Search for the cell housing the specified text and yield its [x, y] center coordinate. 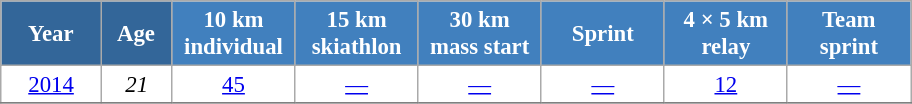
21 [136, 85]
2014 [52, 85]
Age [136, 34]
15 km skiathlon [356, 34]
12 [726, 85]
Year [52, 34]
4 × 5 km relay [726, 34]
30 km mass start [480, 34]
Sprint [602, 34]
10 km individual [234, 34]
45 [234, 85]
Team sprint [848, 34]
